Capture the cell that displays the provided text and extract its [X, Y] central coordinate. 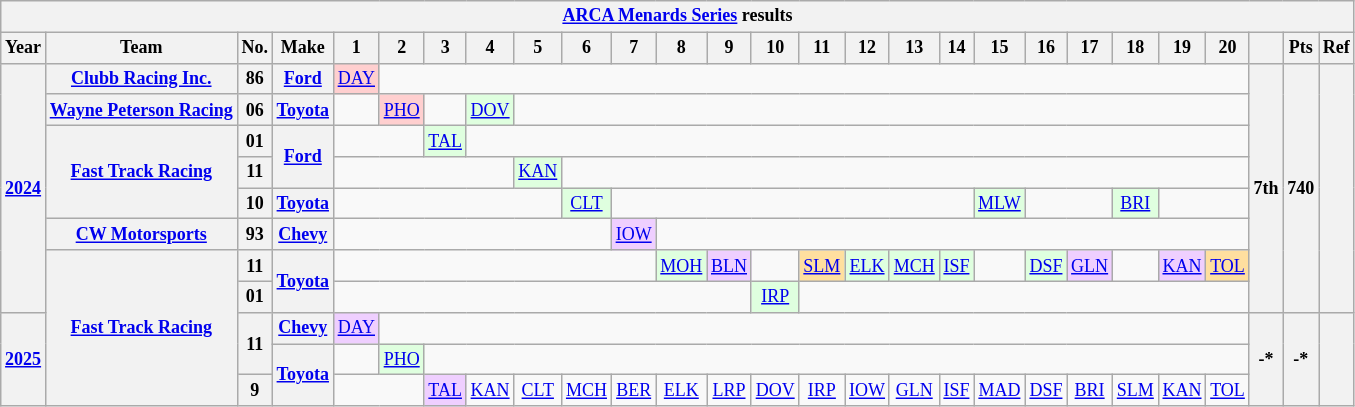
Wayne Peterson Racing [141, 110]
Ref [1337, 48]
MOH [682, 266]
7th [1266, 188]
1 [356, 48]
MLW [1000, 204]
Make [302, 48]
4 [490, 48]
Pts [1301, 48]
Clubb Racing Inc. [141, 78]
740 [1301, 188]
CW Motorsports [141, 234]
ARCA Menards Series results [678, 16]
8 [682, 48]
BER [634, 390]
2025 [24, 359]
5 [538, 48]
3 [445, 48]
14 [956, 48]
2024 [24, 188]
12 [868, 48]
2 [402, 48]
Team [141, 48]
BLN [730, 266]
06 [254, 110]
16 [1046, 48]
20 [1228, 48]
15 [1000, 48]
17 [1090, 48]
93 [254, 234]
18 [1135, 48]
MAD [1000, 390]
7 [634, 48]
LRP [730, 390]
13 [914, 48]
6 [587, 48]
No. [254, 48]
19 [1182, 48]
Year [24, 48]
86 [254, 78]
